Return the (x, y) coordinate for the center point of the cell that contains the specified text.  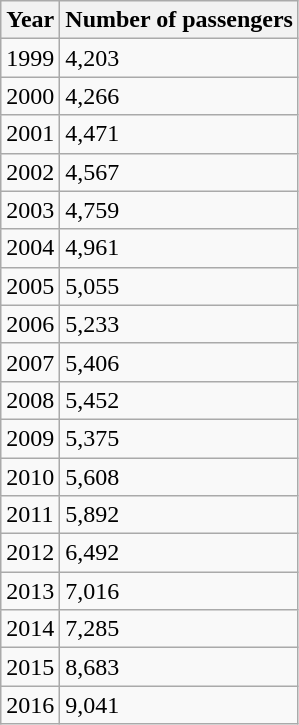
2013 (30, 591)
5,608 (180, 477)
Number of passengers (180, 20)
2000 (30, 96)
2014 (30, 629)
9,041 (180, 705)
7,016 (180, 591)
5,406 (180, 362)
4,266 (180, 96)
7,285 (180, 629)
1999 (30, 58)
2001 (30, 134)
2010 (30, 477)
2006 (30, 324)
2004 (30, 248)
2003 (30, 210)
4,961 (180, 248)
2011 (30, 515)
2007 (30, 362)
4,567 (180, 172)
5,055 (180, 286)
5,892 (180, 515)
5,452 (180, 400)
4,203 (180, 58)
2002 (30, 172)
6,492 (180, 553)
2012 (30, 553)
2005 (30, 286)
2015 (30, 667)
4,471 (180, 134)
5,375 (180, 438)
5,233 (180, 324)
2016 (30, 705)
Year (30, 20)
2008 (30, 400)
4,759 (180, 210)
2009 (30, 438)
8,683 (180, 667)
